Identify which cell holds the provided text, then report its (x, y) central coordinate. 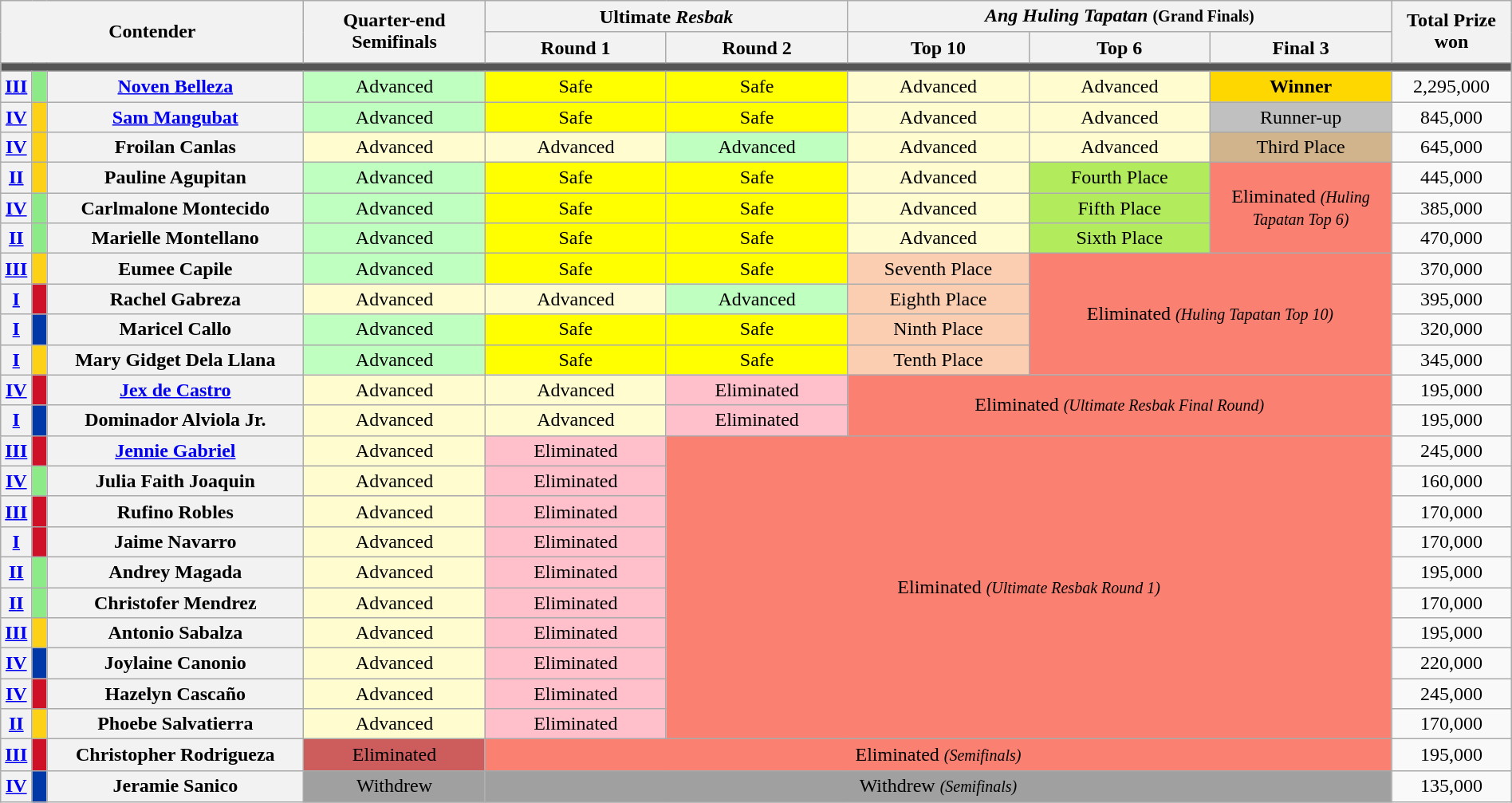
220,000 (1451, 663)
Noven Belleza (175, 86)
445,000 (1451, 178)
385,000 (1451, 208)
Seventh Place (938, 269)
Withdrew (394, 786)
395,000 (1451, 299)
Joylaine Canonio (175, 663)
Contender (152, 32)
Jex de Castro (175, 390)
Top 10 (938, 47)
Andrey Magada (175, 572)
Runner-up (1300, 117)
345,000 (1451, 360)
Tenth Place (938, 360)
Carlmalone Montecido (175, 208)
Round 2 (756, 47)
Sam Mangubat (175, 117)
Withdrew (Semifinals) (938, 786)
Rachel Gabreza (175, 299)
Sixth Place (1120, 238)
Mary Gidget Dela Llana (175, 360)
Final 3 (1300, 47)
Jeramie Sanico (175, 786)
Fourth Place (1120, 178)
Rufino Robles (175, 511)
370,000 (1451, 269)
320,000 (1451, 329)
Eliminated (Huling Tapatan Top 10) (1211, 314)
Quarter-end Semifinals (394, 32)
135,000 (1451, 786)
Jaime Navarro (175, 541)
845,000 (1451, 117)
Pauline Agupitan (175, 178)
160,000 (1451, 481)
Christofer Mendrez (175, 602)
Eumee Capile (175, 269)
Jennie Gabriel (175, 451)
470,000 (1451, 238)
Eighth Place (938, 299)
645,000 (1451, 148)
Antonio Sabalza (175, 633)
2,295,000 (1451, 86)
Round 1 (576, 47)
Fifth Place (1120, 208)
Phoebe Salvatierra (175, 724)
Eliminated (Ultimate Resbak Final Round) (1120, 405)
Marielle Montellano (175, 238)
Froilan Canlas (175, 148)
Winner (1300, 86)
Eliminated (Huling Tapatan Top 6) (1300, 208)
Eliminated (Semifinals) (938, 755)
Ninth Place (938, 329)
Total Prize won (1451, 32)
Ultimate Resbak (667, 17)
Eliminated (Ultimate Resbak Round 1) (1029, 587)
Third Place (1300, 148)
Maricel Callo (175, 329)
Christopher Rodrigueza (175, 755)
Hazelyn Cascaño (175, 694)
Dominador Alviola Jr. (175, 420)
Julia Faith Joaquin (175, 481)
Ang Huling Tapatan (Grand Finals) (1120, 17)
Top 6 (1120, 47)
